For the text-containing cell, return its midpoint in [x, y] coordinate format. 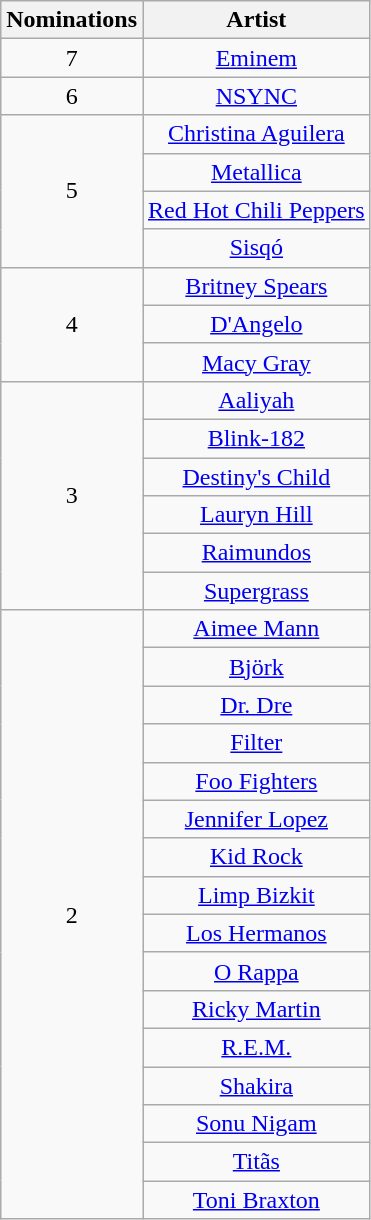
Lauryn Hill [256, 515]
Los Hermanos [256, 933]
4 [72, 324]
Dr. Dre [256, 705]
6 [72, 96]
Shakira [256, 1085]
Supergrass [256, 591]
Sisqó [256, 248]
Christina Aguilera [256, 134]
2 [72, 914]
Britney Spears [256, 286]
Eminem [256, 58]
Björk [256, 667]
Red Hot Chili Peppers [256, 210]
5 [72, 191]
Foo Fighters [256, 781]
3 [72, 495]
Artist [256, 20]
Kid Rock [256, 857]
Blink-182 [256, 438]
Filter [256, 743]
Raimundos [256, 553]
7 [72, 58]
NSYNC [256, 96]
Destiny's Child [256, 477]
Sonu Nigam [256, 1124]
D'Angelo [256, 324]
Titãs [256, 1162]
Macy Gray [256, 362]
Jennifer Lopez [256, 819]
Aaliyah [256, 400]
Aimee Mann [256, 629]
Limp Bizkit [256, 895]
Nominations [72, 20]
Metallica [256, 172]
R.E.M. [256, 1047]
O Rappa [256, 971]
Ricky Martin [256, 1009]
Toni Braxton [256, 1200]
